Determine the (x, y) coordinate at the center of the cell enclosing the given text.  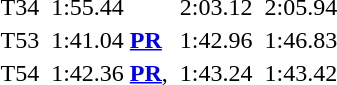
1:41.04 PR (110, 40)
1:42.96 (216, 40)
